From the cell containing the given text, extract its center point as [x, y] coordinate. 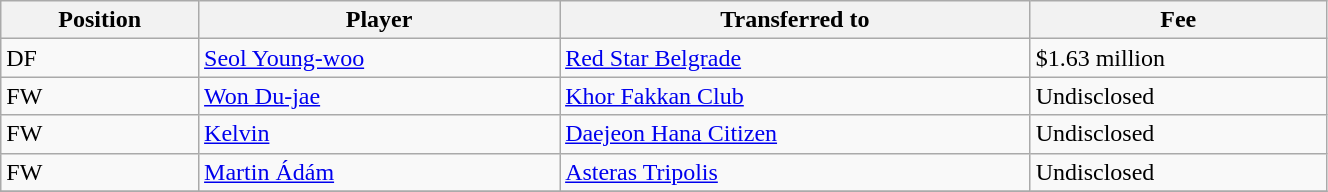
$1.63 million [1178, 58]
Red Star Belgrade [796, 58]
Kelvin [380, 134]
Transferred to [796, 20]
Martin Ádám [380, 172]
Player [380, 20]
Position [100, 20]
DF [100, 58]
Khor Fakkan Club [796, 96]
Won Du-jae [380, 96]
Daejeon Hana Citizen [796, 134]
Seol Young-woo [380, 58]
Asteras Tripolis [796, 172]
Fee [1178, 20]
